Extract the (x, y) coordinate from the center of the cell holding the provided text.  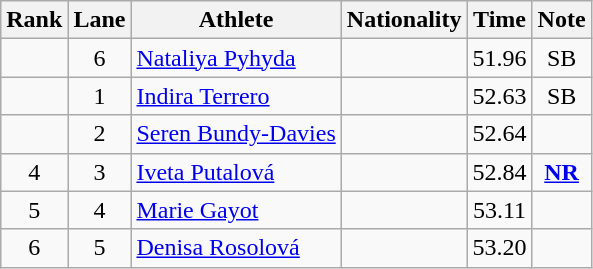
Nataliya Pyhyda (236, 58)
Athlete (236, 20)
Note (562, 20)
Lane (100, 20)
52.84 (500, 172)
Rank (34, 20)
Denisa Rosolová (236, 248)
1 (100, 96)
Indira Terrero (236, 96)
2 (100, 134)
NR (562, 172)
53.11 (500, 210)
51.96 (500, 58)
53.20 (500, 248)
Time (500, 20)
3 (100, 172)
Iveta Putalová (236, 172)
Marie Gayot (236, 210)
Nationality (404, 20)
52.63 (500, 96)
52.64 (500, 134)
Seren Bundy-Davies (236, 134)
